Find where the given text appears and provide that cell's center as [x, y] coordinate. 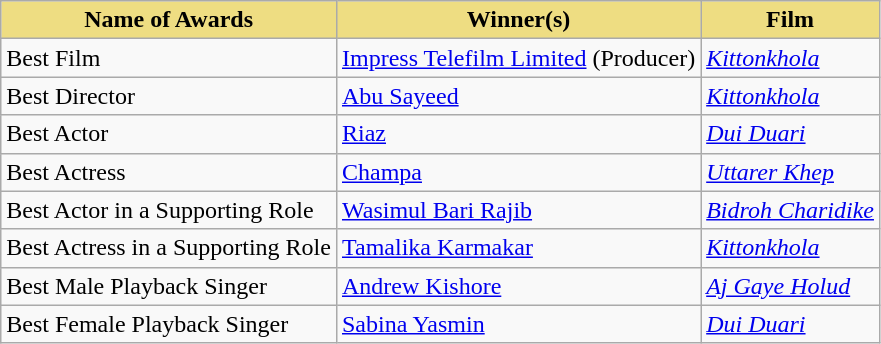
Best Actor [169, 134]
Aj Gaye Holud [790, 286]
Abu Sayeed [518, 96]
Film [790, 20]
Best Actress in a Supporting Role [169, 248]
Winner(s) [518, 20]
Bidroh Charidike [790, 210]
Sabina Yasmin [518, 324]
Champa [518, 172]
Best Actor in a Supporting Role [169, 210]
Uttarer Khep [790, 172]
Best Film [169, 58]
Wasimul Bari Rajib [518, 210]
Tamalika Karmakar [518, 248]
Impress Telefilm Limited (Producer) [518, 58]
Best Actress [169, 172]
Best Female Playback Singer [169, 324]
Name of Awards [169, 20]
Andrew Kishore [518, 286]
Riaz [518, 134]
Best Male Playback Singer [169, 286]
Best Director [169, 96]
